Locate the cell with the specified text and output its (x, y) center coordinate. 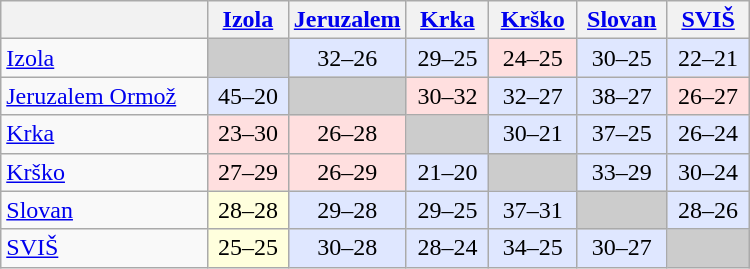
26–29 (347, 172)
28–26 (708, 210)
30–21 (533, 134)
32–26 (347, 58)
30–27 (622, 248)
28–24 (448, 248)
34–25 (533, 248)
26–28 (347, 134)
30–28 (347, 248)
26–24 (708, 134)
45–20 (248, 96)
23–30 (248, 134)
30–32 (448, 96)
33–29 (622, 172)
Jeruzalem Ormož (104, 96)
27–29 (248, 172)
28–28 (248, 210)
30–24 (708, 172)
37–31 (533, 210)
26–27 (708, 96)
Jeruzalem (347, 20)
21–20 (448, 172)
24–25 (533, 58)
25–25 (248, 248)
22–21 (708, 58)
37–25 (622, 134)
30–25 (622, 58)
38–27 (622, 96)
29–28 (347, 210)
32–27 (533, 96)
